Find where the given text appears and provide that cell's center as (x, y) coordinate. 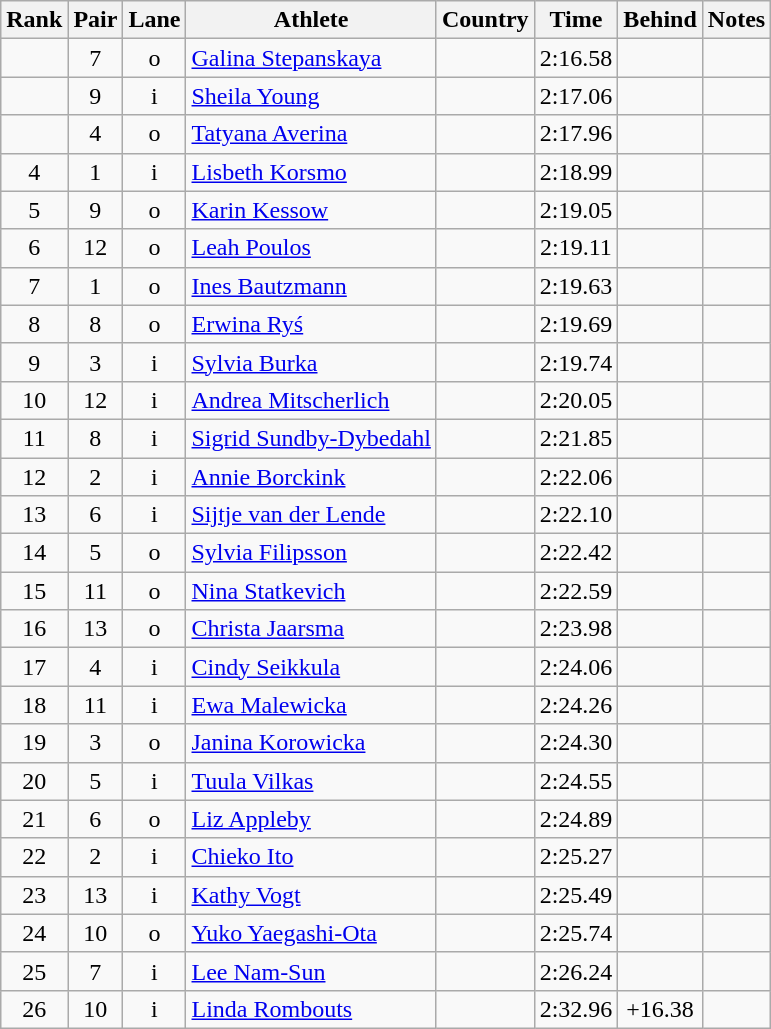
Linda Rombouts (311, 1009)
Leah Poulos (311, 248)
2:23.98 (576, 629)
16 (34, 629)
2:24.89 (576, 819)
2:22.59 (576, 591)
Sylvia Filipsson (311, 553)
Rank (34, 20)
Janina Korowicka (311, 743)
17 (34, 667)
20 (34, 781)
Sijtje van der Lende (311, 515)
Erwina Ryś (311, 324)
2:24.55 (576, 781)
23 (34, 895)
Pair (96, 20)
Karin Kessow (311, 210)
Ewa Malewicka (311, 705)
2:24.06 (576, 667)
2:16.58 (576, 58)
Kathy Vogt (311, 895)
2:19.69 (576, 324)
Lee Nam-Sun (311, 971)
2:20.05 (576, 400)
2:22.42 (576, 553)
+16.38 (660, 1009)
2:22.06 (576, 477)
2:24.26 (576, 705)
Athlete (311, 20)
2:24.30 (576, 743)
2:19.05 (576, 210)
Sheila Young (311, 96)
Galina Stepanskaya (311, 58)
Tuula Vilkas (311, 781)
Notes (736, 20)
Lisbeth Korsmo (311, 172)
22 (34, 857)
Lane (154, 20)
2:19.11 (576, 248)
2:17.06 (576, 96)
Sylvia Burka (311, 362)
Tatyana Averina (311, 134)
Christa Jaarsma (311, 629)
Cindy Seikkula (311, 667)
15 (34, 591)
Time (576, 20)
Liz Appleby (311, 819)
2:18.99 (576, 172)
Yuko Yaegashi-Ota (311, 933)
14 (34, 553)
2:25.74 (576, 933)
25 (34, 971)
Chieko Ito (311, 857)
2:26.24 (576, 971)
2:22.10 (576, 515)
21 (34, 819)
2:21.85 (576, 438)
Country (485, 20)
24 (34, 933)
26 (34, 1009)
Ines Bautzmann (311, 286)
Behind (660, 20)
2:32.96 (576, 1009)
2:25.27 (576, 857)
18 (34, 705)
Andrea Mitscherlich (311, 400)
Nina Statkevich (311, 591)
Sigrid Sundby-Dybedahl (311, 438)
2:17.96 (576, 134)
19 (34, 743)
Annie Borckink (311, 477)
2:19.74 (576, 362)
2:19.63 (576, 286)
2:25.49 (576, 895)
